Provide the [x, y] coordinate of the cell's center where the given text is located.  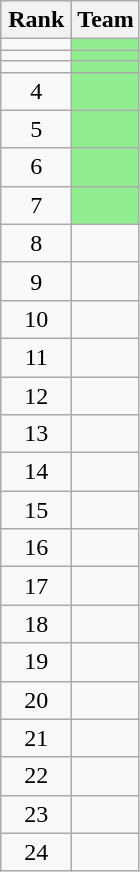
8 [36, 243]
7 [36, 205]
14 [36, 472]
18 [36, 624]
15 [36, 510]
Team [106, 20]
13 [36, 434]
6 [36, 167]
12 [36, 395]
24 [36, 852]
9 [36, 281]
5 [36, 129]
21 [36, 738]
22 [36, 776]
20 [36, 700]
23 [36, 814]
19 [36, 662]
Rank [36, 20]
4 [36, 91]
16 [36, 548]
17 [36, 586]
10 [36, 319]
11 [36, 357]
